Determine the [x, y] coordinate at the center of the cell enclosing the given text.  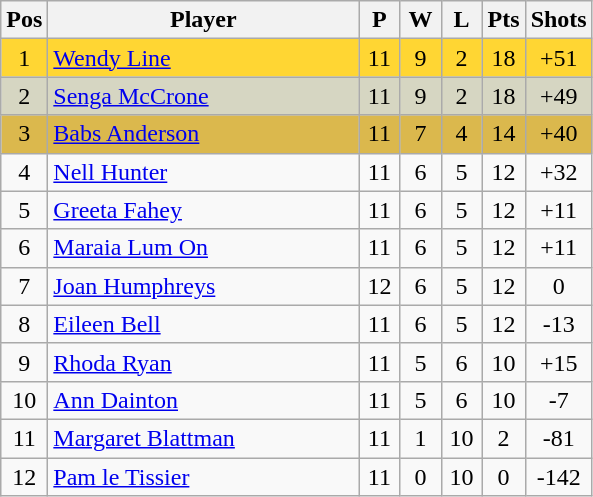
3 [24, 134]
Greeta Fahey [204, 210]
-13 [558, 324]
Margaret Blattman [204, 438]
Pos [24, 20]
Player [204, 20]
Ann Dainton [204, 400]
+49 [558, 96]
Senga McCrone [204, 96]
+32 [558, 172]
8 [24, 324]
14 [504, 134]
Wendy Line [204, 58]
-7 [558, 400]
+15 [558, 362]
L [462, 20]
W [420, 20]
Nell Hunter [204, 172]
+51 [558, 58]
Maraia Lum On [204, 248]
-142 [558, 477]
Babs Anderson [204, 134]
Eileen Bell [204, 324]
+40 [558, 134]
Shots [558, 20]
Pam le Tissier [204, 477]
Rhoda Ryan [204, 362]
-81 [558, 438]
Joan Humphreys [204, 286]
P [380, 20]
Pts [504, 20]
